Return the (x, y) coordinate for the center point of the cell that contains the specified text.  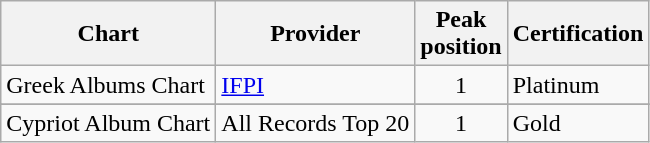
Peakposition (461, 34)
Certification (578, 34)
IFPI (316, 85)
Greek Albums Chart (108, 85)
Gold (578, 123)
Cypriot Album Chart (108, 123)
Platinum (578, 85)
Provider (316, 34)
Chart (108, 34)
All Records Top 20 (316, 123)
